Scan for the cell matching the given text and deliver its [x, y] coordinate at center. 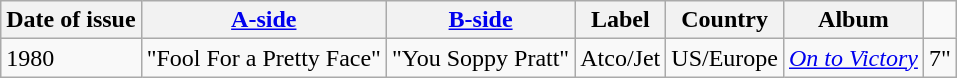
1980 [71, 58]
Date of issue [71, 20]
Album [853, 20]
"You Soppy Pratt" [480, 58]
US/Europe [725, 58]
Country [725, 20]
7" [940, 58]
"Fool For a Pretty Face" [264, 58]
On to Victory [853, 58]
Label [620, 20]
Atco/Jet [620, 58]
B-side [480, 20]
A-side [264, 20]
